Pinpoint the cell where the given text exists, returning its (x, y) midpoint coordinate. 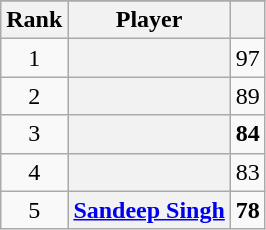
Sandeep Singh (149, 210)
84 (248, 134)
Rank (34, 20)
2 (34, 96)
78 (248, 210)
Player (149, 20)
89 (248, 96)
4 (34, 172)
97 (248, 58)
5 (34, 210)
1 (34, 58)
83 (248, 172)
3 (34, 134)
